Locate the cell with the specified text and output its (x, y) center coordinate. 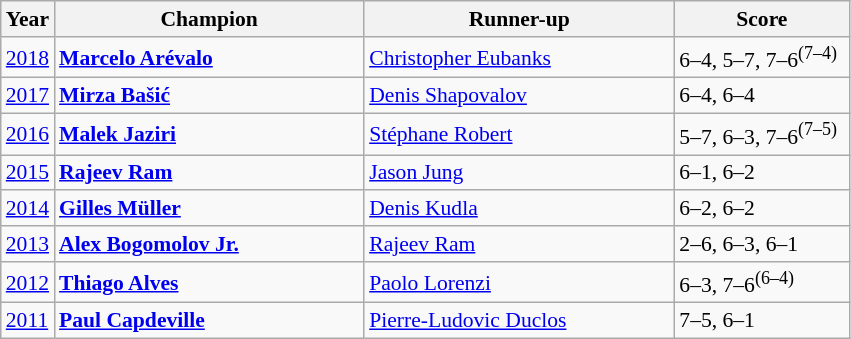
6–1, 6–2 (762, 173)
Year (28, 19)
2–6, 6–3, 6–1 (762, 244)
6–2, 6–2 (762, 209)
6–4, 5–7, 7–6(7–4) (762, 58)
Alex Bogomolov Jr. (209, 244)
Paolo Lorenzi (519, 282)
Jason Jung (519, 173)
Marcelo Arévalo (209, 58)
Paul Capdeville (209, 321)
Mirza Bašić (209, 96)
Thiago Alves (209, 282)
6–3, 7–6(6–4) (762, 282)
Champion (209, 19)
Score (762, 19)
5–7, 6–3, 7–6(7–5) (762, 134)
2014 (28, 209)
2011 (28, 321)
2013 (28, 244)
Gilles Müller (209, 209)
Denis Kudla (519, 209)
Runner-up (519, 19)
Stéphane Robert (519, 134)
2016 (28, 134)
2015 (28, 173)
6–4, 6–4 (762, 96)
Pierre-Ludovic Duclos (519, 321)
7–5, 6–1 (762, 321)
2018 (28, 58)
2012 (28, 282)
2017 (28, 96)
Denis Shapovalov (519, 96)
Malek Jaziri (209, 134)
Christopher Eubanks (519, 58)
